Find where the given text appears and provide that cell's center as [X, Y] coordinate. 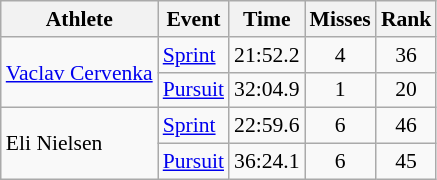
Eli Nielsen [80, 144]
Misses [340, 19]
36:24.1 [266, 162]
22:59.6 [266, 126]
21:52.2 [266, 55]
36 [406, 55]
Athlete [80, 19]
45 [406, 162]
Time [266, 19]
20 [406, 90]
Vaclav Cervenka [80, 72]
Rank [406, 19]
46 [406, 126]
1 [340, 90]
32:04.9 [266, 90]
Event [194, 19]
4 [340, 55]
